Find where the given text appears and provide that cell's center as [x, y] coordinate. 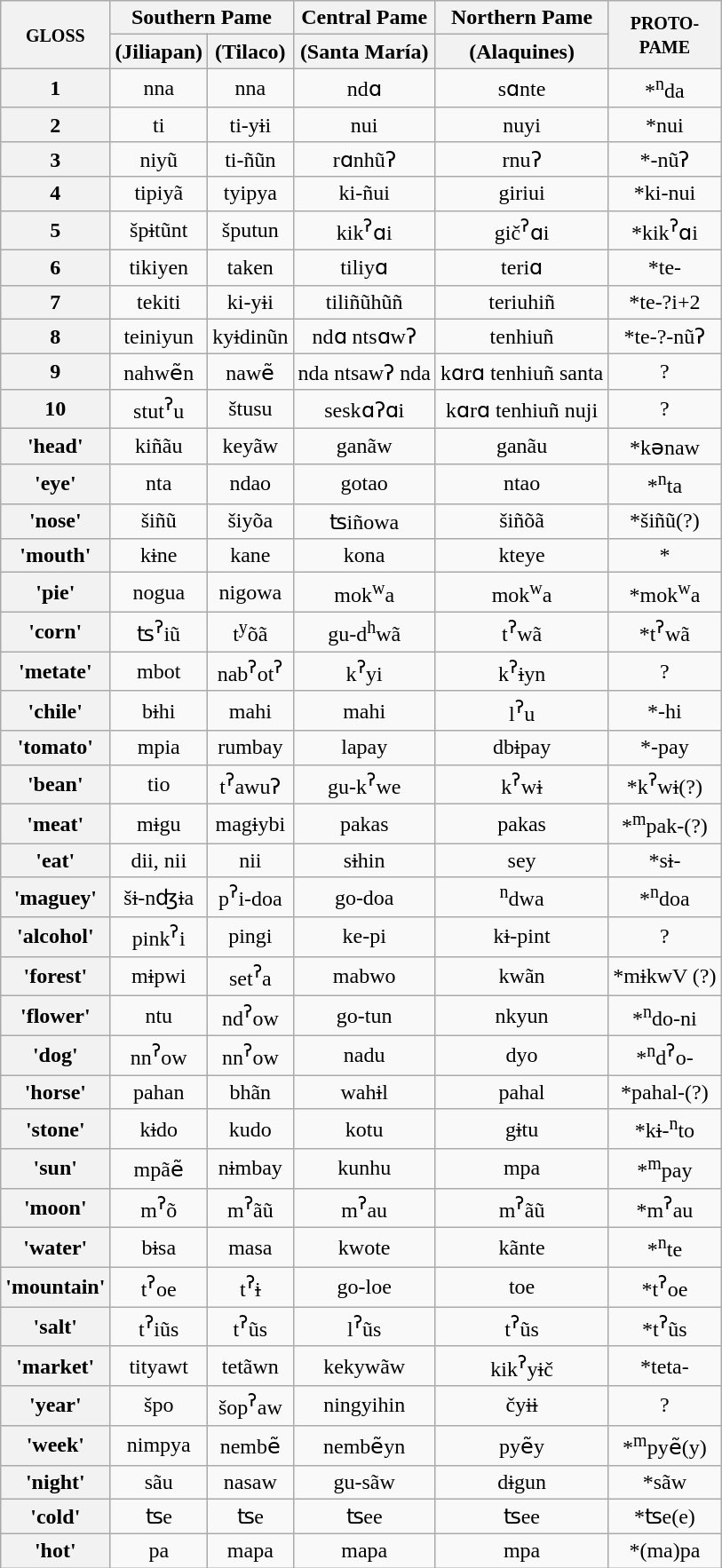
lʔu [521, 710]
ganãu [521, 447]
gu-dhwã [364, 632]
ši-nʤia [159, 897]
mʔõ [159, 1208]
kɑrɑ tenhiuñ nuji [521, 408]
Central Pame [364, 18]
*si- [664, 860]
ke-pi [364, 938]
'stone' [55, 1129]
kido [159, 1129]
nimbay [250, 1168]
'dog' [55, 1055]
gu-kʔwe [364, 785]
šiñõã [521, 521]
ndʔow [250, 1016]
ʦiñowa [364, 521]
ndɑ [364, 89]
'forest' [55, 977]
*nui [664, 124]
nembẽ [250, 1445]
*mokwa [664, 593]
nta [159, 485]
nogua [159, 593]
kwote [364, 1248]
*teta- [664, 1366]
*ndo-ni [664, 1016]
štusu [250, 408]
lʔũs [364, 1326]
*-hi [664, 710]
kunhu [364, 1168]
ndao [250, 485]
dii, nii [159, 860]
'market' [55, 1366]
GLOSS [55, 35]
ti-yii [250, 124]
ti-ñũn [250, 159]
Northern Pame [521, 18]
pahan [159, 1092]
setʔa [250, 977]
nadu [364, 1055]
*(ma)pa [664, 1551]
*mpak-(?) [664, 824]
sihin [364, 860]
ʦʔiũ [159, 632]
magiybi [250, 824]
'head' [55, 447]
nabʔotʔ [250, 671]
tʔiũs [159, 1326]
ti [159, 124]
*-nũʔ [664, 159]
mpia [159, 748]
nui [364, 124]
gu-sãw [364, 1482]
PROTO-PAME [664, 35]
pinkʔi [159, 938]
10 [55, 408]
ki-pint [521, 938]
'year' [55, 1406]
nkyun [521, 1016]
seskɑʔɑi [364, 408]
šiyõa [250, 521]
*ki-nui [664, 194]
kʔyi [364, 671]
'mountain' [55, 1287]
tipiyã [159, 194]
'eat' [55, 860]
'maguey' [55, 897]
nimpya [159, 1445]
*šiñũ(?) [664, 521]
dbipay [521, 748]
*mpay [664, 1168]
kʔwi [521, 785]
*kənaw [664, 447]
'nose' [55, 521]
gitu [521, 1129]
pʔi-doa [250, 897]
'water' [55, 1248]
go-tun [364, 1016]
'hot' [55, 1551]
bisa [159, 1248]
tyõã [250, 632]
kona [364, 556]
'flower' [55, 1016]
9 [55, 372]
'mouth' [55, 556]
šputun [250, 231]
tʔoe [159, 1287]
rnuʔ [521, 159]
pingi [250, 938]
kɑrɑ tenhiuñ santa [521, 372]
kikʔɑi [364, 231]
*ndʔo- [664, 1055]
kyidinũn [250, 337]
'sun' [55, 1168]
tetãwn [250, 1366]
niyũ [159, 159]
lapay [364, 748]
wahil [364, 1092]
tityawt [159, 1366]
mipwi [159, 977]
kikʔyič [521, 1366]
*kʔwi(?) [664, 785]
kʔiyn [521, 671]
go-loe [364, 1287]
toe [521, 1287]
špo [159, 1406]
*tʔũs [664, 1326]
kwãn [521, 977]
tʔwã [521, 632]
bhãn [250, 1092]
keyãw [250, 447]
ganãw [364, 447]
ki-yii [250, 302]
pa [159, 1551]
(Alaquines) [521, 51]
*mikwV (?) [664, 977]
sey [521, 860]
migu [159, 824]
stutʔu [159, 408]
*ʦe(e) [664, 1517]
*te-?i+2 [664, 302]
šopʔaw [250, 1406]
5 [55, 231]
*-pay [664, 748]
tikiyen [159, 268]
tyipya [250, 194]
rumbay [250, 748]
'night' [55, 1482]
6 [55, 268]
ndɑ ntsɑwʔ [364, 337]
*tʔwã [664, 632]
tiliñũhũñ [364, 302]
bihi [159, 710]
'meat' [55, 824]
1 [55, 89]
2 [55, 124]
*pahal-(?) [664, 1092]
7 [55, 302]
*sãw [664, 1482]
gotao [364, 485]
go-doa [364, 897]
tʔawuʔ [250, 785]
masa [250, 1248]
'metate' [55, 671]
dyo [521, 1055]
taken [250, 268]
kãnte [521, 1248]
'week' [55, 1445]
tʔi [250, 1287]
pyẽy [521, 1445]
*te-?-nũʔ [664, 337]
3 [55, 159]
špitũnt [159, 231]
sãu [159, 1482]
teriɑ [521, 268]
'moon' [55, 1208]
ki-ñui [364, 194]
mpãẽ [159, 1168]
kudo [250, 1129]
'pie' [55, 593]
tiliyɑ [364, 268]
(Santa María) [364, 51]
čyii [521, 1406]
sɑnte [521, 89]
* [664, 556]
'chile' [55, 710]
tekiti [159, 302]
nuyi [521, 124]
*tʔoe [664, 1287]
gičʔɑi [521, 231]
'salt' [55, 1326]
*mpyẽ(y) [664, 1445]
tenhiuñ [521, 337]
nembẽyn [364, 1445]
nigowa [250, 593]
'horse' [55, 1092]
kane [250, 556]
pahal [521, 1092]
kine [159, 556]
mbot [159, 671]
nii [250, 860]
nda ntsawʔ nda [364, 372]
teiniyun [159, 337]
'tomato' [55, 748]
nasaw [250, 1482]
ntu [159, 1016]
*kikʔɑi [664, 231]
*nta [664, 485]
rɑnhũʔ [364, 159]
kekywãw [364, 1366]
šiñũ [159, 521]
'cold' [55, 1517]
*te- [664, 268]
(Tilaco) [250, 51]
digun [521, 1482]
kotu [364, 1129]
kteye [521, 556]
'bean' [55, 785]
4 [55, 194]
tio [159, 785]
*ndoa [664, 897]
teriuhiñ [521, 302]
Southern Pame [202, 18]
(Jiliapan) [159, 51]
ningyihin [364, 1406]
nahwẽn [159, 372]
ndwa [521, 897]
mʔau [364, 1208]
'eye' [55, 485]
'alcohol' [55, 938]
mabwo [364, 977]
nawẽ [250, 372]
kiñãu [159, 447]
giriui [521, 194]
ntao [521, 485]
*ki-nto [664, 1129]
*nda [664, 89]
*nte [664, 1248]
'corn' [55, 632]
*mʔau [664, 1208]
8 [55, 337]
